For the text-containing cell, return its midpoint in (x, y) coordinate format. 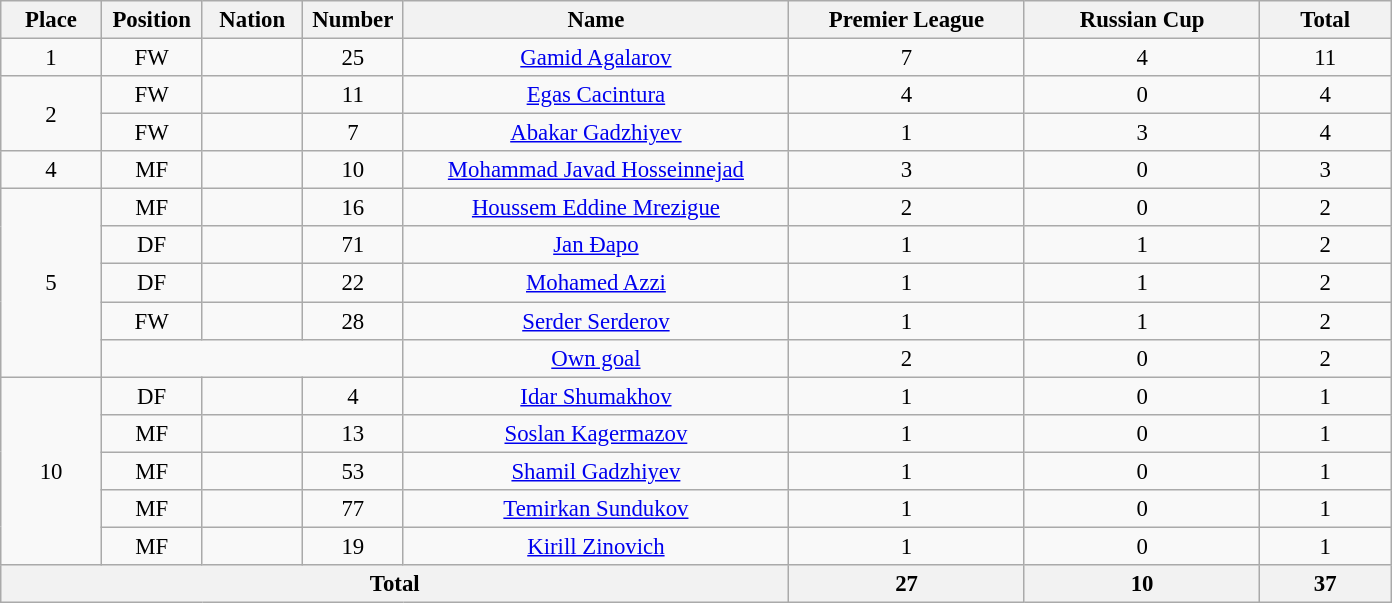
5 (52, 283)
22 (354, 283)
13 (354, 433)
Abakar Gadzhiyev (596, 133)
Jan Đapo (596, 245)
27 (907, 584)
Name (596, 20)
Soslan Kagermazov (596, 433)
Position (152, 20)
Kirill Zinovich (596, 546)
71 (354, 245)
Number (354, 20)
19 (354, 546)
53 (354, 471)
Place (52, 20)
Serder Serderov (596, 321)
Idar Shumakhov (596, 396)
Houssem Eddine Mrezigue (596, 208)
Gamid Agalarov (596, 58)
Own goal (596, 358)
Temirkan Sundukov (596, 509)
Premier League (907, 20)
28 (354, 321)
37 (1326, 584)
Nation (252, 20)
Mohamed Azzi (596, 283)
25 (354, 58)
Mohammad Javad Hosseinnejad (596, 170)
16 (354, 208)
Shamil Gadzhiyev (596, 471)
Egas Cacintura (596, 95)
77 (354, 509)
Russian Cup (1142, 20)
